Return the (x, y) coordinate for the center point of the cell that contains the specified text.  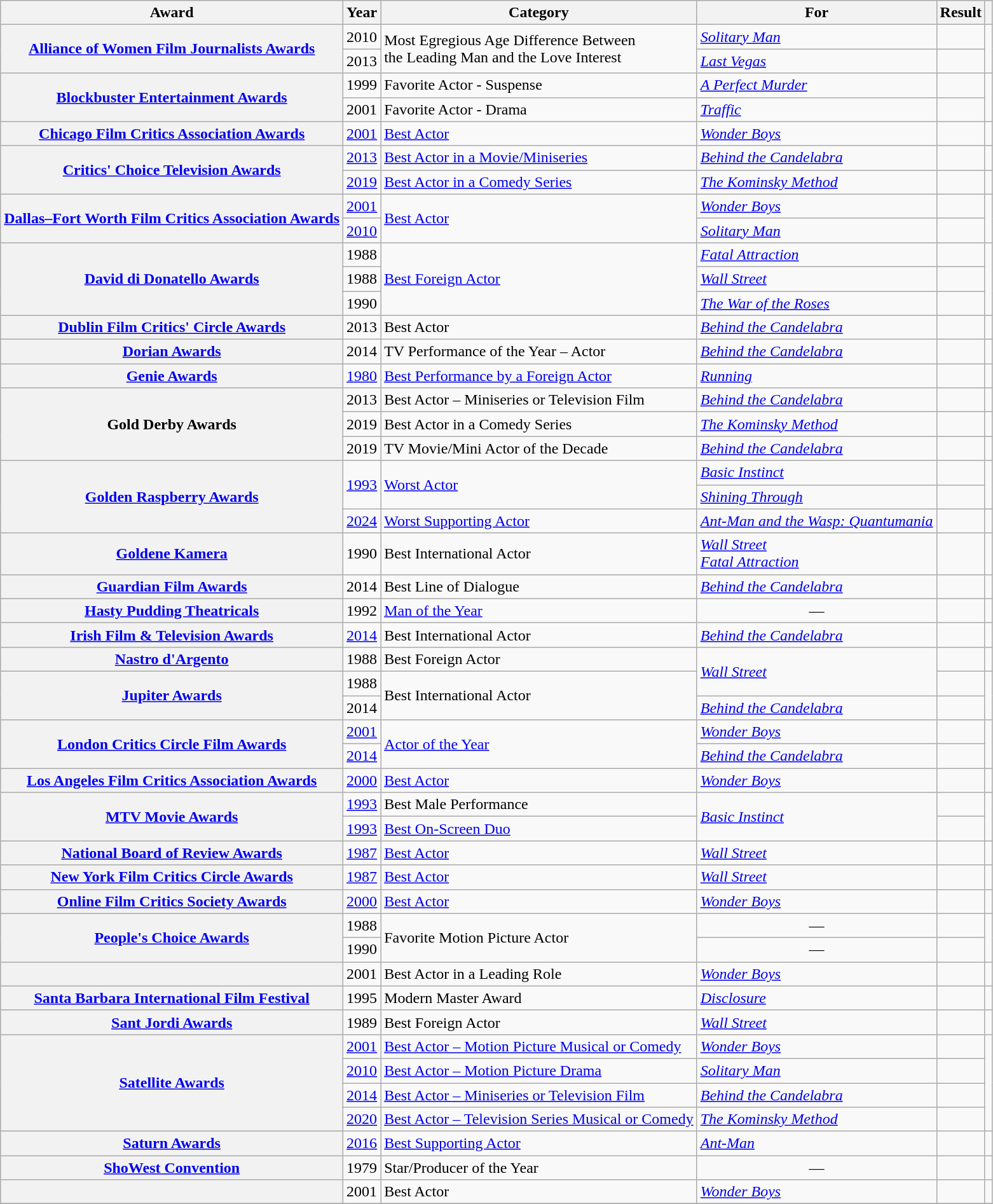
Best Performance by a Foreign Actor (539, 376)
Golden Raspberry Awards (172, 497)
For (816, 13)
Star/Producer of the Year (539, 1168)
David di Donatello Awards (172, 279)
Saturn Awards (172, 1144)
A Perfect Murder (816, 85)
Best Line of Dialogue (539, 586)
Best Actor – Motion Picture Musical or Comedy (539, 1046)
Last Vegas (816, 61)
2020 (362, 1119)
Shining Through (816, 497)
Gold Derby Awards (172, 424)
Ant-Man (816, 1144)
Worst Supporting Actor (539, 521)
Dorian Awards (172, 352)
Award (172, 13)
Best On-Screen Duo (539, 829)
Irish Film & Television Awards (172, 635)
Most Egregious Age Difference Between the Leading Man and the Love Interest (539, 49)
New York Film Critics Circle Awards (172, 877)
Sant Jordi Awards (172, 1022)
Alliance of Women Film Journalists Awards (172, 49)
People's Choice Awards (172, 938)
Best Supporting Actor (539, 1144)
Critics' Choice Television Awards (172, 170)
Los Angeles Film Critics Association Awards (172, 780)
Online Film Critics Society Awards (172, 901)
Fatal Attraction (816, 254)
ShoWest Convention (172, 1168)
Guardian Film Awards (172, 586)
TV Movie/Mini Actor of the Decade (539, 448)
Actor of the Year (539, 744)
Running (816, 376)
Man of the Year (539, 611)
Wall StreetFatal Attraction (816, 553)
1999 (362, 85)
MTV Movie Awards (172, 817)
Best Actor – Motion Picture Drama (539, 1070)
Best Actor in a Leading Role (539, 974)
Traffic (816, 109)
1989 (362, 1022)
London Critics Circle Film Awards (172, 744)
Best Actor in a Movie/Miniseries (539, 158)
1980 (362, 376)
Dublin Film Critics' Circle Awards (172, 328)
1979 (362, 1168)
Favorite Actor - Drama (539, 109)
Best Male Performance (539, 805)
Jupiter Awards (172, 695)
2016 (362, 1144)
Favorite Actor - Suspense (539, 85)
Santa Barbara International Film Festival (172, 998)
Modern Master Award (539, 998)
Blockbuster Entertainment Awards (172, 97)
National Board of Review Awards (172, 853)
Dallas–Fort Worth Film Critics Association Awards (172, 218)
Favorite Motion Picture Actor (539, 938)
Ant-Man and the Wasp: Quantumania (816, 521)
Genie Awards (172, 376)
Result (961, 13)
Goldene Kamera (172, 553)
TV Performance of the Year – Actor (539, 352)
Chicago Film Critics Association Awards (172, 134)
Worst Actor (539, 485)
Best Actor – Television Series Musical or Comedy (539, 1119)
Year (362, 13)
2024 (362, 521)
1995 (362, 998)
The War of the Roses (816, 303)
Disclosure (816, 998)
Category (539, 13)
Hasty Pudding Theatricals (172, 611)
Satellite Awards (172, 1083)
1992 (362, 611)
Nastro d'Argento (172, 659)
